Capture the cell that displays the provided text and extract its (X, Y) central coordinate. 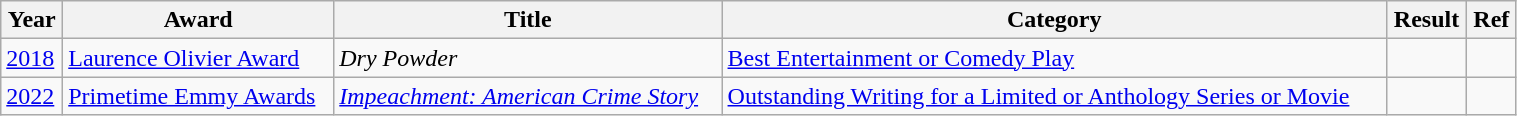
Primetime Emmy Awards (198, 96)
Laurence Olivier Award (198, 58)
Category (1054, 20)
Impeachment: American Crime Story (528, 96)
Dry Powder (528, 58)
Best Entertainment or Comedy Play (1054, 58)
Title (528, 20)
2022 (32, 96)
Outstanding Writing for a Limited or Anthology Series or Movie (1054, 96)
2018 (32, 58)
Ref (1492, 20)
Result (1426, 20)
Award (198, 20)
Year (32, 20)
